Locate the cell with the specified text and output its (x, y) center coordinate. 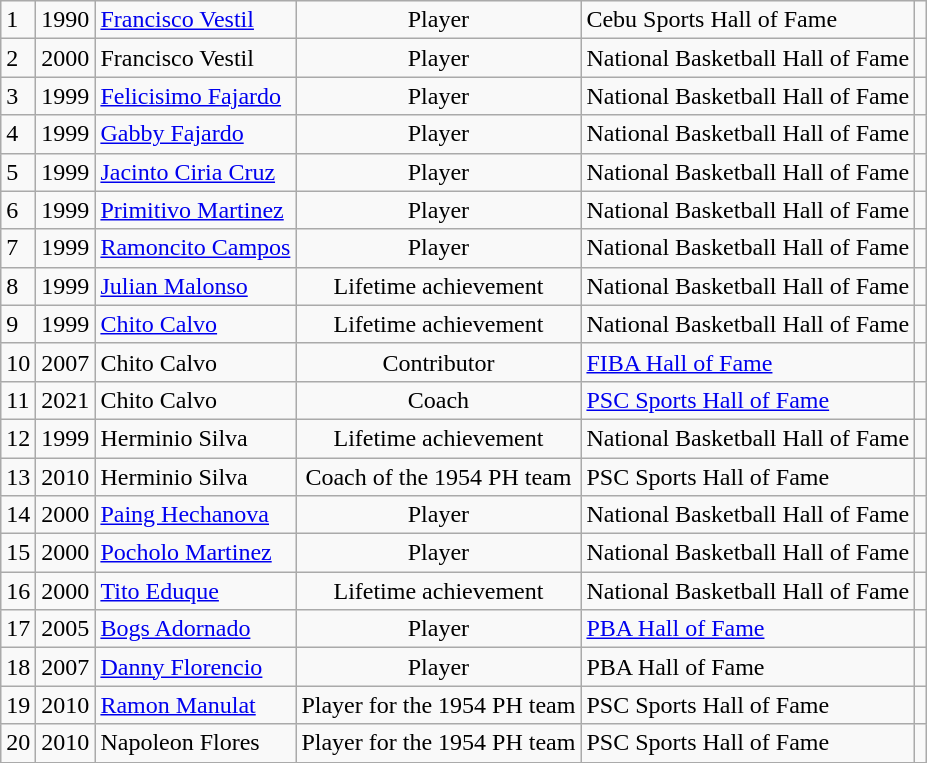
6 (18, 210)
Danny Florencio (196, 667)
Ramoncito Campos (196, 248)
20 (18, 743)
Julian Malonso (196, 286)
FIBA Hall of Fame (748, 362)
Coach of the 1954 PH team (438, 477)
2005 (66, 629)
4 (18, 134)
Contributor (438, 362)
Tito Eduque (196, 591)
Bogs Adornado (196, 629)
Pocholo Martinez (196, 553)
1990 (66, 20)
2 (18, 58)
17 (18, 629)
8 (18, 286)
Paing Hechanova (196, 515)
14 (18, 515)
7 (18, 248)
15 (18, 553)
11 (18, 400)
Jacinto Ciria Cruz (196, 172)
Coach (438, 400)
13 (18, 477)
16 (18, 591)
Felicisimo Fajardo (196, 96)
Ramon Manulat (196, 705)
19 (18, 705)
12 (18, 438)
Cebu Sports Hall of Fame (748, 20)
Napoleon Flores (196, 743)
9 (18, 324)
Gabby Fajardo (196, 134)
1 (18, 20)
10 (18, 362)
5 (18, 172)
3 (18, 96)
2021 (66, 400)
Primitivo Martinez (196, 210)
18 (18, 667)
